Scan for the cell matching the given text and deliver its (x, y) coordinate at center. 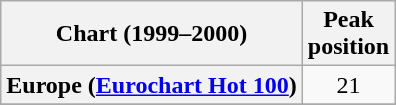
Europe (Eurochart Hot 100) (152, 85)
21 (348, 85)
Chart (1999–2000) (152, 34)
Peakposition (348, 34)
